Capture the cell that displays the provided text and extract its (X, Y) central coordinate. 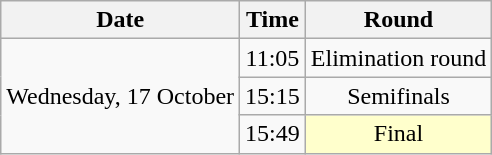
15:15 (273, 96)
Semifinals (398, 96)
Elimination round (398, 58)
15:49 (273, 134)
Time (273, 20)
Date (120, 20)
Wednesday, 17 October (120, 96)
Round (398, 20)
Final (398, 134)
11:05 (273, 58)
